Identify which cell holds the provided text, then report its [x, y] central coordinate. 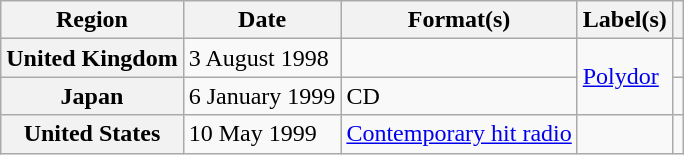
United Kingdom [92, 58]
3 August 1998 [262, 58]
United States [92, 134]
6 January 1999 [262, 96]
Format(s) [459, 20]
Region [92, 20]
Label(s) [624, 20]
CD [459, 96]
10 May 1999 [262, 134]
Japan [92, 96]
Polydor [624, 77]
Contemporary hit radio [459, 134]
Date [262, 20]
